Capture the cell that displays the provided text and extract its (X, Y) central coordinate. 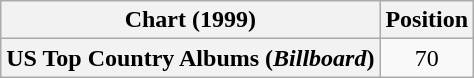
US Top Country Albums (Billboard) (190, 58)
Chart (1999) (190, 20)
70 (427, 58)
Position (427, 20)
